Search for the cell housing the specified text and yield its [x, y] center coordinate. 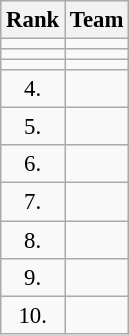
4. [33, 89]
8. [33, 240]
9. [33, 277]
Rank [33, 20]
7. [33, 202]
Team [97, 20]
6. [33, 165]
5. [33, 127]
10. [33, 315]
